Return the (x, y) coordinate for the center point of the cell that contains the specified text.  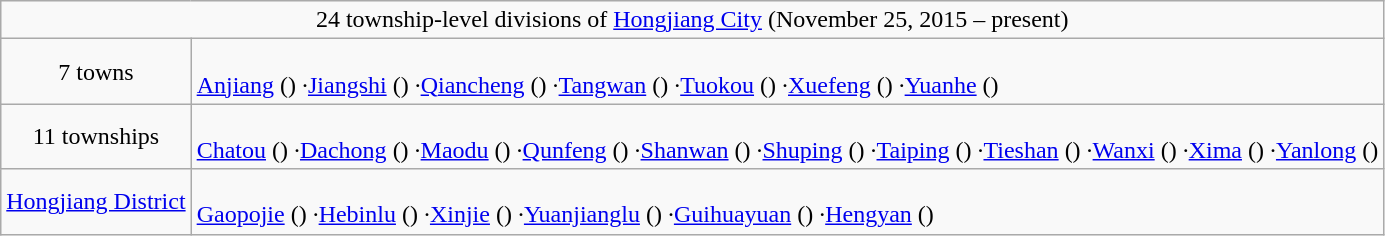
24 township-level divisions of Hongjiang City (November 25, 2015 – present) (692, 20)
Hongjiang District (96, 202)
Anjiang () ·Jiangshi () ·Qiancheng () ·Tangwan () ·Tuokou () ·Xuefeng () ·Yuanhe () (788, 72)
Gaopojie () ·Hebinlu () ·Xinjie () ·Yuanjianglu () ·Guihuayuan () ·Hengyan () (788, 202)
11 townships (96, 136)
7 towns (96, 72)
Chatou () ·Dachong () ·Maodu () ·Qunfeng () ·Shanwan () ·Shuping () ·Taiping () ·Tieshan () ·Wanxi () ·Xima () ·Yanlong () (788, 136)
